Detect which cell encompasses the target text, then output its [X, Y] center coordinate. 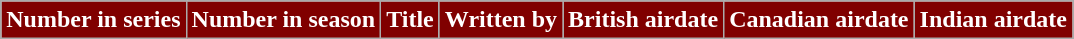
Number in series [94, 20]
British airdate [644, 20]
Title [410, 20]
Written by [500, 20]
Number in season [284, 20]
Indian airdate [993, 20]
Canadian airdate [819, 20]
